For the text-containing cell, return its midpoint in [X, Y] coordinate format. 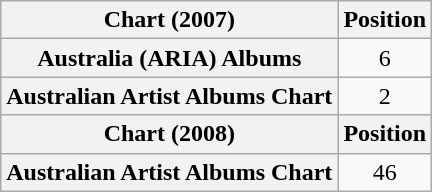
2 [385, 96]
6 [385, 58]
Australia (ARIA) Albums [170, 58]
Chart (2007) [170, 20]
46 [385, 172]
Chart (2008) [170, 134]
